Return the [X, Y] coordinate for the center point of the cell that contains the specified text.  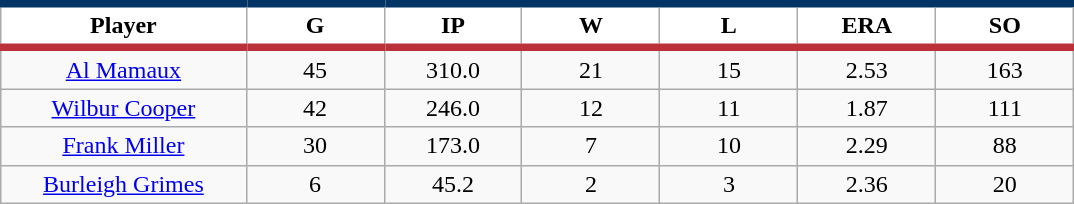
163 [1005, 68]
2 [591, 184]
2.36 [867, 184]
Burleigh Grimes [124, 184]
6 [315, 184]
30 [315, 146]
173.0 [453, 146]
2.29 [867, 146]
1.87 [867, 108]
IP [453, 26]
Player [124, 26]
SO [1005, 26]
88 [1005, 146]
246.0 [453, 108]
111 [1005, 108]
7 [591, 146]
42 [315, 108]
Al Mamaux [124, 68]
ERA [867, 26]
45.2 [453, 184]
12 [591, 108]
10 [729, 146]
2.53 [867, 68]
21 [591, 68]
310.0 [453, 68]
Frank Miller [124, 146]
L [729, 26]
15 [729, 68]
W [591, 26]
G [315, 26]
20 [1005, 184]
11 [729, 108]
Wilbur Cooper [124, 108]
45 [315, 68]
3 [729, 184]
